Identify which cell holds the provided text, then report its [X, Y] central coordinate. 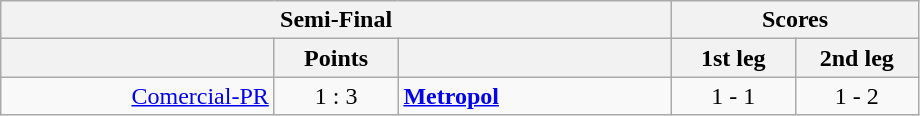
1 - 1 [733, 96]
Metropol [535, 96]
Semi-Final [336, 20]
Points [336, 58]
2nd leg [857, 58]
1st leg [733, 58]
1 : 3 [336, 96]
Comercial-PR [138, 96]
Scores [794, 20]
1 - 2 [857, 96]
